Capture the cell that displays the provided text and extract its (X, Y) central coordinate. 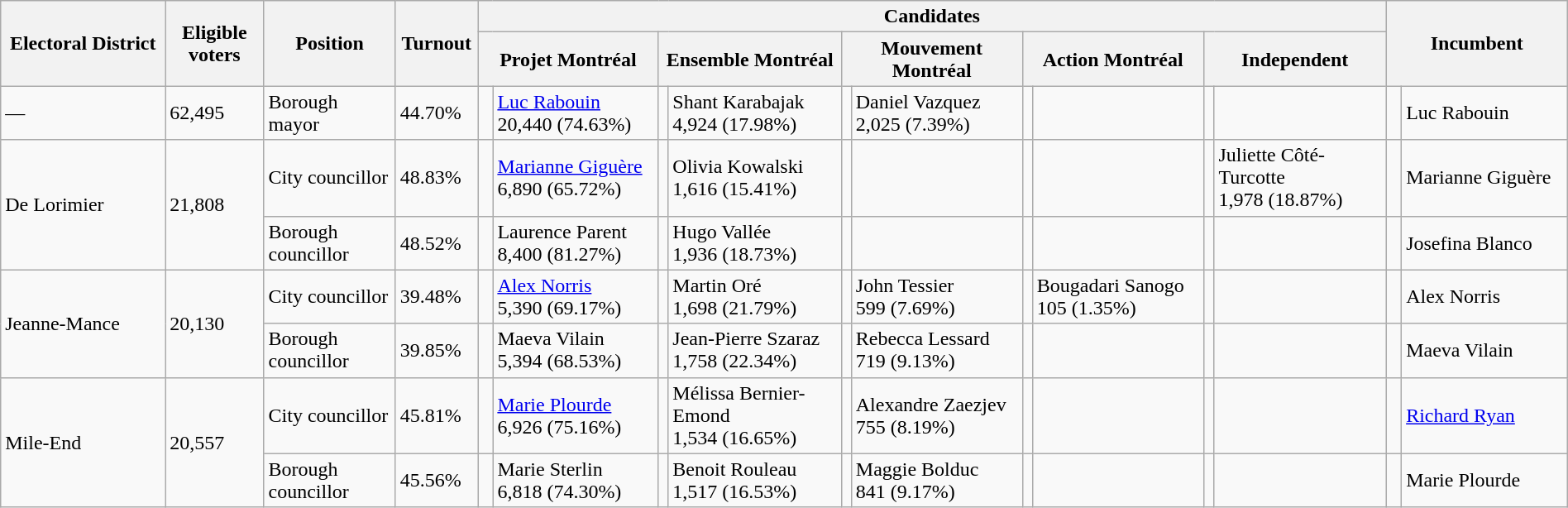
39.48% (437, 296)
Jeanne-Mance (83, 323)
Alex Norris (1485, 296)
Ensemble Montréal (749, 60)
62,495 (215, 113)
Independent (1295, 60)
21,808 (215, 205)
Position (329, 43)
20,557 (215, 442)
45.81% (437, 415)
— (83, 113)
Juliette Côté-Turcotte 1,978 (18.87%) (1300, 178)
Luc Rabouin 20,440 (74.63%) (576, 113)
Marie Sterlin 6,818 (74.30%) (576, 480)
Maggie Bolduc 841 (9.17%) (936, 480)
Marie Plourde 6,926 (75.16%) (576, 415)
Benoit Rouleau 1,517 (16.53%) (754, 480)
Richard Ryan (1485, 415)
Jean-Pierre Szaraz 1,758 (22.34%) (754, 351)
Mélissa Bernier-Emond 1,534 (16.65%) (754, 415)
Olivia Kowalski 1,616 (15.41%) (754, 178)
Martin Oré 1,698 (21.79%) (754, 296)
Electoral District (83, 43)
Shant Karabajak 4,924 (17.98%) (754, 113)
Marianne Giguère (1485, 178)
20,130 (215, 323)
Incumbent (1477, 43)
48.83% (437, 178)
Maeva Vilain 5,394 (68.53%) (576, 351)
Alexandre Zaezjev 755 (8.19%) (936, 415)
Josefina Blanco (1485, 243)
Mouvement Montréal (931, 60)
Luc Rabouin (1485, 113)
Borough mayor (329, 113)
Turnout (437, 43)
Alex Norris 5,390 (69.17%) (576, 296)
Mile-End (83, 442)
Eligible voters (215, 43)
Daniel Vazquez 2,025 (7.39%) (936, 113)
Bougadari Sanogo 105 (1.35%) (1118, 296)
John Tessier 599 (7.69%) (936, 296)
Projet Montréal (569, 60)
Marie Plourde (1485, 480)
39.85% (437, 351)
De Lorimier (83, 205)
Action Montréal (1113, 60)
44.70% (437, 113)
Hugo Vallée 1,936 (18.73%) (754, 243)
48.52% (437, 243)
Marianne Giguère 6,890 (65.72%) (576, 178)
Candidates (933, 17)
Rebecca Lessard 719 (9.13%) (936, 351)
Laurence Parent 8,400 (81.27%) (576, 243)
45.56% (437, 480)
Maeva Vilain (1485, 351)
